Find where the given text appears and provide that cell's center as [x, y] coordinate. 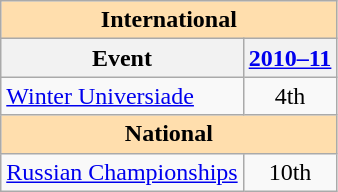
National [169, 134]
International [169, 20]
4th [290, 96]
Winter Universiade [122, 96]
Russian Championships [122, 172]
10th [290, 172]
2010–11 [290, 58]
Event [122, 58]
